For the text-containing cell, return its midpoint in (X, Y) coordinate format. 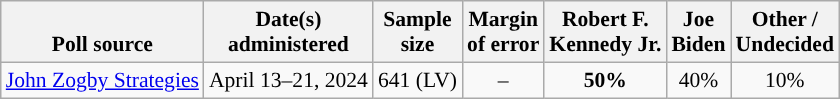
Date(s)administered (288, 32)
50% (605, 80)
Other /Undecided (784, 32)
10% (784, 80)
40% (698, 80)
April 13–21, 2024 (288, 80)
641 (LV) (418, 80)
– (503, 80)
Poll source (102, 32)
JoeBiden (698, 32)
Samplesize (418, 32)
Marginof error (503, 32)
John Zogby Strategies (102, 80)
Robert F.Kennedy Jr. (605, 32)
